Return (x, y) of the center of cell containing provided text 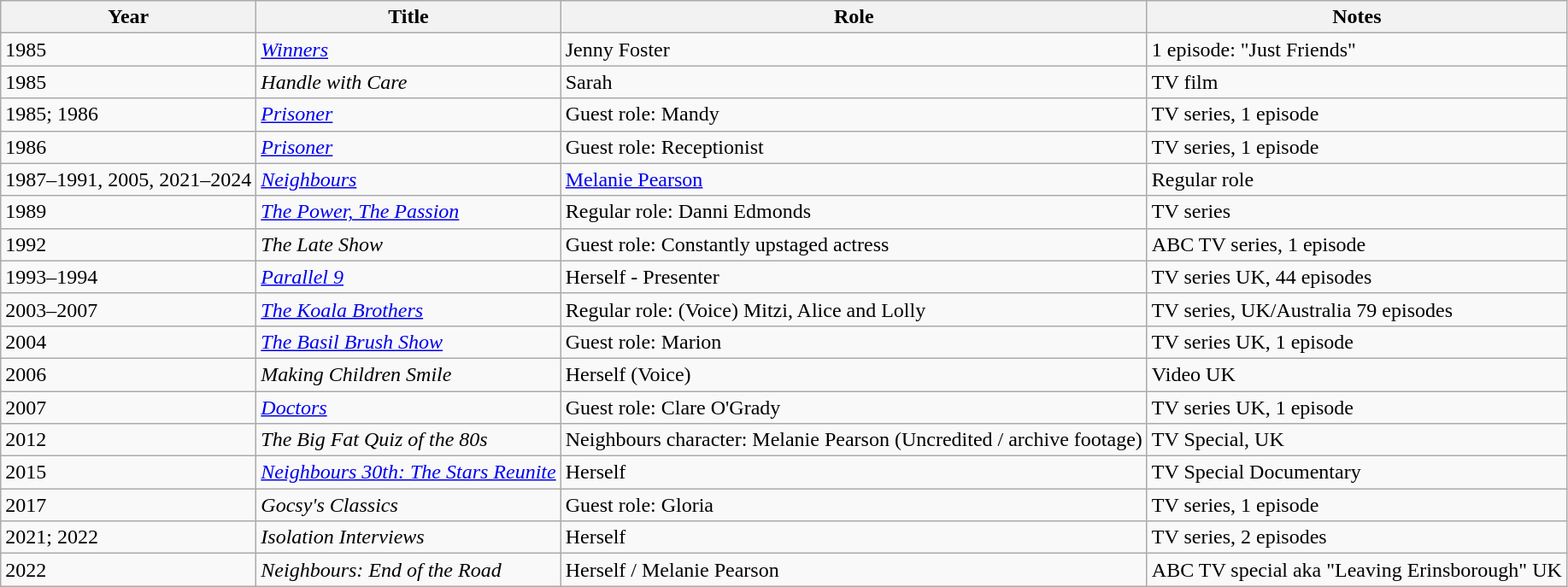
1992 (128, 244)
The Big Fat Quiz of the 80s (408, 440)
Guest role: Gloria (854, 505)
Regular role: (Voice) Mitzi, Alice and Lolly (854, 309)
Herself / Melanie Pearson (854, 570)
1 episode: "Just Friends" (1357, 50)
Handle with Care (408, 82)
2015 (128, 473)
ABC TV special aka "Leaving Erinsborough" UK (1357, 570)
Melanie Pearson (854, 179)
2004 (128, 342)
Neighbours 30th: The Stars Reunite (408, 473)
Making Children Smile (408, 374)
Role (854, 17)
Guest role: Mandy (854, 114)
TV series UK, 44 episodes (1357, 277)
TV Special Documentary (1357, 473)
2003–2007 (128, 309)
Neighbours character: Melanie Pearson (Uncredited / archive footage) (854, 440)
Guest role: Marion (854, 342)
TV film (1357, 82)
TV series, 2 episodes (1357, 537)
1989 (128, 212)
2022 (128, 570)
Guest role: Constantly upstaged actress (854, 244)
The Koala Brothers (408, 309)
1986 (128, 147)
1987–1991, 2005, 2021–2024 (128, 179)
Parallel 9 (408, 277)
2017 (128, 505)
The Late Show (408, 244)
2006 (128, 374)
Guest role: Receptionist (854, 147)
Neighbours: End of the Road (408, 570)
2007 (128, 408)
The Basil Brush Show (408, 342)
Video UK (1357, 374)
Isolation Interviews (408, 537)
Herself (Voice) (854, 374)
2012 (128, 440)
Jenny Foster (854, 50)
TV series (1357, 212)
Guest role: Clare O'Grady (854, 408)
TV series, UK/Australia 79 episodes (1357, 309)
Herself - Presenter (854, 277)
2021; 2022 (128, 537)
TV Special, UK (1357, 440)
Gocsy's Classics (408, 505)
Neighbours (408, 179)
ABC TV series, 1 episode (1357, 244)
Regular role: Danni Edmonds (854, 212)
Winners (408, 50)
Doctors (408, 408)
Title (408, 17)
1993–1994 (128, 277)
1985; 1986 (128, 114)
Regular role (1357, 179)
Notes (1357, 17)
Year (128, 17)
The Power, The Passion (408, 212)
Sarah (854, 82)
